Extract the (x, y) coordinate from the center of the cell holding the provided text.  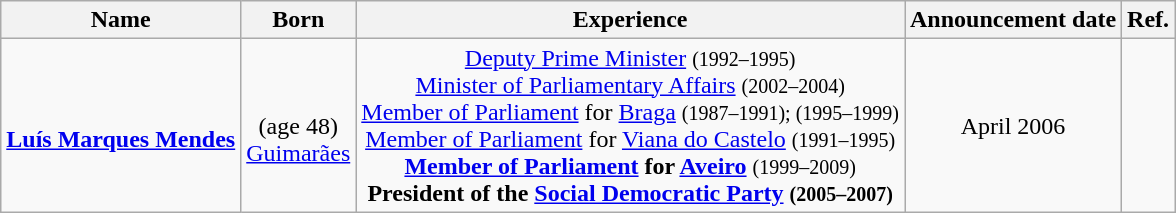
Experience (630, 20)
Born (298, 20)
(age 48)Guimarães (298, 126)
Ref. (1148, 20)
April 2006 (1012, 126)
Announcement date (1012, 20)
Name (121, 20)
Luís Marques Mendes (121, 126)
